Return the (X, Y) coordinate for the center point of the cell that contains the specified text.  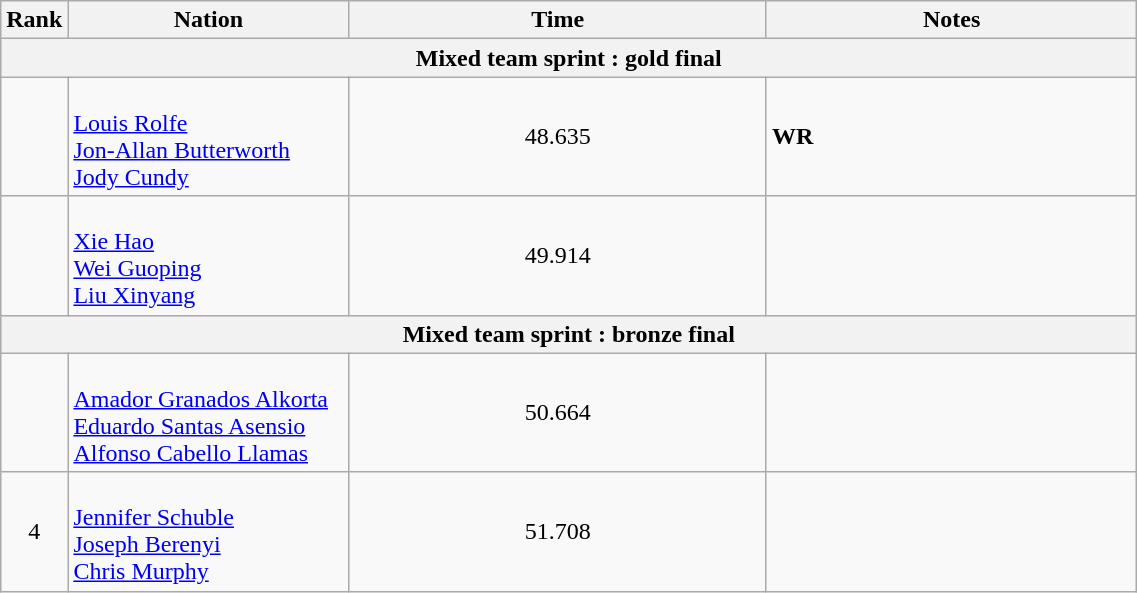
Louis RolfeJon-Allan ButterworthJody Cundy (208, 136)
48.635 (558, 136)
50.664 (558, 412)
Nation (208, 20)
49.914 (558, 256)
WR (951, 136)
4 (34, 532)
Mixed team sprint : gold final (569, 58)
Xie HaoWei GuopingLiu Xinyang (208, 256)
Notes (951, 20)
Time (558, 20)
Amador Granados AlkortaEduardo Santas AsensioAlfonso Cabello Llamas (208, 412)
Rank (34, 20)
Mixed team sprint : bronze final (569, 334)
Jennifer SchubleJoseph BerenyiChris Murphy (208, 532)
51.708 (558, 532)
